Detect which cell encompasses the target text, then output its (X, Y) center coordinate. 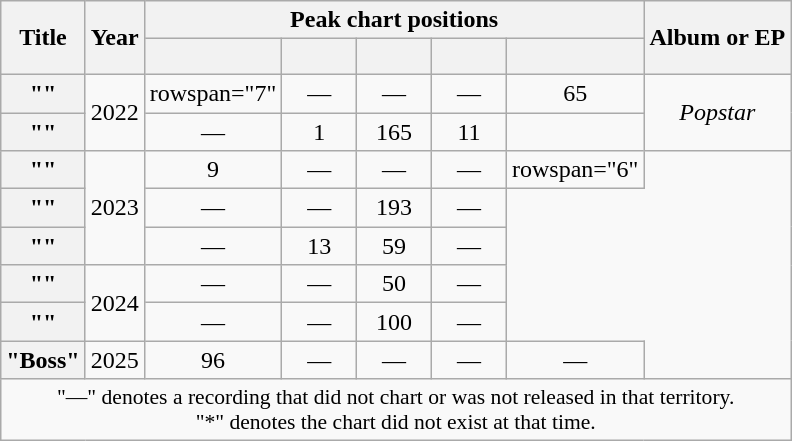
9 (213, 170)
50 (394, 284)
Peak chart positions (394, 20)
65 (575, 93)
2022 (114, 112)
Popstar (718, 112)
Title (43, 38)
100 (394, 322)
2023 (114, 208)
1 (320, 131)
96 (213, 360)
Album or EP (718, 38)
2024 (114, 303)
rowspan="7" (213, 93)
165 (394, 131)
2025 (114, 360)
"—" denotes a recording that did not chart or was not released in that territory."*" denotes the chart did not exist at that time. (396, 410)
13 (320, 246)
"Boss" (43, 360)
59 (394, 246)
193 (394, 208)
rowspan="6" (575, 170)
11 (470, 131)
Year (114, 38)
